Determine the [X, Y] coordinate at the center of the cell enclosing the given text.  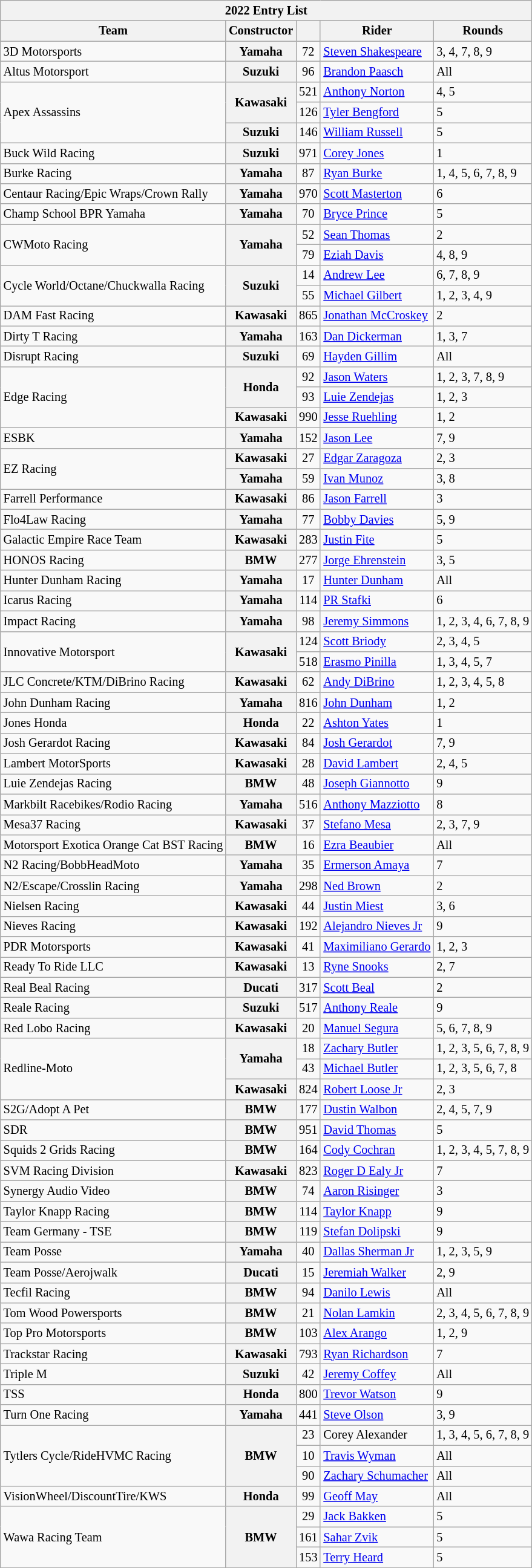
Hunter Dunham Racing [113, 581]
Bobby Davies [376, 519]
1, 2, 3, 4, 9 [483, 296]
Markbilt Racebikes/Rodio Racing [113, 804]
1, 3, 7 [483, 336]
41 [308, 947]
Luie Zendejas Racing [113, 784]
Scott Masterton [376, 194]
79 [308, 255]
3D Motorsports [113, 51]
Ivan Munoz [376, 478]
298 [308, 886]
951 [308, 1130]
1, 3, 4, 5, 6, 7, 8, 9 [483, 1435]
David Lambert [376, 764]
Stefan Dolipski [376, 1232]
Turn One Racing [113, 1415]
Josh Gerardot Racing [113, 743]
PDR Motorsports [113, 947]
Edge Racing [113, 397]
N2/Escape/Crosslin Racing [113, 886]
Danilo Lewis [376, 1293]
Wawa Racing Team [113, 1537]
Corey Alexander [376, 1435]
Burke Racing [113, 174]
Corey Jones [376, 153]
42 [308, 1374]
Hayden Gillim [376, 356]
6, 7, 8, 9 [483, 275]
N2 Racing/BobbHeadMoto [113, 865]
1, 4, 5, 6, 7, 8, 9 [483, 174]
93 [308, 397]
John Dunham Racing [113, 703]
163 [308, 336]
23 [308, 1435]
Dirty T Racing [113, 336]
Steve Olson [376, 1415]
40 [308, 1252]
865 [308, 316]
Robert Loose Jr [376, 1089]
8 [483, 804]
1, 2, 9 [483, 1333]
Apex Assassins [113, 112]
1, 2, 3, 7, 8, 9 [483, 377]
Triple M [113, 1374]
Scott Briody [376, 642]
1, 2, 3, 5, 6, 7, 8 [483, 1069]
90 [308, 1476]
Jesse Ruehling [376, 417]
Tyler Bengford [376, 112]
2022 Entry List [266, 10]
Tom Wood Powersports [113, 1313]
Team Germany - TSE [113, 1232]
Justin Miest [376, 906]
Anthony Mazziotto [376, 804]
Jonathan McCroskey [376, 316]
Centaur Racing/Epic Wraps/Crown Rally [113, 194]
Geoff May [376, 1496]
77 [308, 519]
Jack Bakken [376, 1517]
HONOS Racing [113, 560]
1, 2, 3, 4, 5, 8 [483, 682]
Impact Racing [113, 621]
Zachary Butler [376, 1049]
800 [308, 1394]
161 [308, 1537]
Farrell Performance [113, 499]
Mesa37 Racing [113, 825]
Manuel Segura [376, 1028]
971 [308, 153]
277 [308, 560]
Tytlers Cycle/RideHVMC Racing [113, 1455]
Team Posse [113, 1252]
69 [308, 356]
SDR [113, 1130]
Erasmo Pinilla [376, 662]
Buck Wild Racing [113, 153]
1, 3, 4, 5, 7 [483, 662]
2, 3, 4, 5, 6, 7, 8, 9 [483, 1313]
164 [308, 1150]
Reale Racing [113, 1008]
Trevor Watson [376, 1394]
Taylor Knapp Racing [113, 1211]
793 [308, 1354]
Luie Zendejas [376, 397]
Michael Butler [376, 1069]
Scott Beal [376, 987]
153 [308, 1557]
Ashton Yates [376, 723]
1, 2, 3, 5, 6, 7, 8, 9 [483, 1049]
92 [308, 377]
823 [308, 1171]
Galactic Empire Race Team [113, 539]
1, 2, 3, 4, 6, 7, 8, 9 [483, 621]
TSS [113, 1394]
Rider [376, 31]
Sahar Zvik [376, 1537]
Icarus Racing [113, 600]
62 [308, 682]
Jeremiah Walker [376, 1272]
441 [308, 1415]
516 [308, 804]
518 [308, 662]
2, 4, 5 [483, 764]
10 [308, 1456]
35 [308, 865]
John Dunham [376, 703]
Ryne Snooks [376, 967]
Ryan Richardson [376, 1354]
Constructor [261, 31]
28 [308, 764]
37 [308, 825]
17 [308, 581]
990 [308, 417]
59 [308, 478]
Red Lobo Racing [113, 1028]
Roger D Ealy Jr [376, 1171]
98 [308, 621]
Synergy Audio Video [113, 1191]
317 [308, 987]
99 [308, 1496]
3, 8 [483, 478]
3, 9 [483, 1415]
74 [308, 1191]
Anthony Reale [376, 1008]
15 [308, 1272]
177 [308, 1110]
Jeremy Simmons [376, 621]
Ned Brown [376, 886]
86 [308, 499]
Team [113, 31]
21 [308, 1313]
Taylor Knapp [376, 1211]
152 [308, 438]
Brandon Paasch [376, 71]
94 [308, 1293]
27 [308, 458]
Dustin Walbon [376, 1110]
David Thomas [376, 1130]
Disrupt Racing [113, 356]
Real Beal Racing [113, 987]
Champ School BPR Yamaha [113, 214]
2, 4, 5, 7, 9 [483, 1110]
Motorsport Exotica Orange Cat BST Racing [113, 845]
Michael Gilbert [376, 296]
Lambert MotorSports [113, 764]
87 [308, 174]
EZ Racing [113, 468]
Alex Arango [376, 1333]
124 [308, 642]
5, 6, 7, 8, 9 [483, 1028]
2, 9 [483, 1272]
William Russell [376, 132]
Cycle World/Octane/Chuckwalla Racing [113, 285]
2, 7 [483, 967]
521 [308, 92]
72 [308, 51]
PR Stafki [376, 600]
824 [308, 1089]
Jones Honda [113, 723]
Dan Dickerman [376, 336]
29 [308, 1517]
Edgar Zaragoza [376, 458]
Jorge Ehrenstein [376, 560]
Team Posse/Aerojwalk [113, 1272]
Redline-Moto [113, 1069]
Maximiliano Gerardo [376, 947]
Andrew Lee [376, 275]
Dallas Sherman Jr [376, 1252]
Flo4Law Racing [113, 519]
Eziah Davis [376, 255]
Sean Thomas [376, 235]
Anthony Norton [376, 92]
816 [308, 703]
CWMoto Racing [113, 244]
Hunter Dunham [376, 581]
ESBK [113, 438]
Bryce Prince [376, 214]
Nolan Lamkin [376, 1313]
22 [308, 723]
Josh Gerardot [376, 743]
1, 2, 3, 5, 9 [483, 1252]
14 [308, 275]
84 [308, 743]
VisionWheel/DiscountTire/KWS [113, 1496]
DAM Fast Racing [113, 316]
SVM Racing Division [113, 1171]
Jeremy Coffey [376, 1374]
126 [308, 112]
3, 4, 7, 8, 9 [483, 51]
517 [308, 1008]
Stefano Mesa [376, 825]
Justin Fite [376, 539]
Ermerson Amaya [376, 865]
970 [308, 194]
1, 2, 3, 4, 5, 7, 8, 9 [483, 1150]
Jason Farrell [376, 499]
3, 5 [483, 560]
5, 9 [483, 519]
Innovative Motorsport [113, 652]
Ready To Ride LLC [113, 967]
43 [308, 1069]
Ezra Beaubier [376, 845]
48 [308, 784]
Jason Lee [376, 438]
96 [308, 71]
44 [308, 906]
16 [308, 845]
20 [308, 1028]
Nieves Racing [113, 926]
Jason Waters [376, 377]
52 [308, 235]
13 [308, 967]
S2G/Adopt A Pet [113, 1110]
103 [308, 1333]
70 [308, 214]
Tecfil Racing [113, 1293]
18 [308, 1049]
283 [308, 539]
Travis Wyman [376, 1456]
Nielsen Racing [113, 906]
Andy DiBrino [376, 682]
Cody Cochran [376, 1150]
Top Pro Motorsports [113, 1333]
JLC Concrete/KTM/DiBrino Racing [113, 682]
Squids 2 Grids Racing [113, 1150]
Trackstar Racing [113, 1354]
4, 8, 9 [483, 255]
Altus Motorsport [113, 71]
3, 6 [483, 906]
Rounds [483, 31]
Joseph Giannotto [376, 784]
Zachary Schumacher [376, 1476]
2, 3, 7, 9 [483, 825]
Alejandro Nieves Jr [376, 926]
Aaron Risinger [376, 1191]
192 [308, 926]
119 [308, 1232]
Terry Heard [376, 1557]
Ryan Burke [376, 174]
55 [308, 296]
4, 5 [483, 92]
2, 3, 4, 5 [483, 642]
Steven Shakespeare [376, 51]
146 [308, 132]
